For the text-containing cell, return its midpoint in [X, Y] coordinate format. 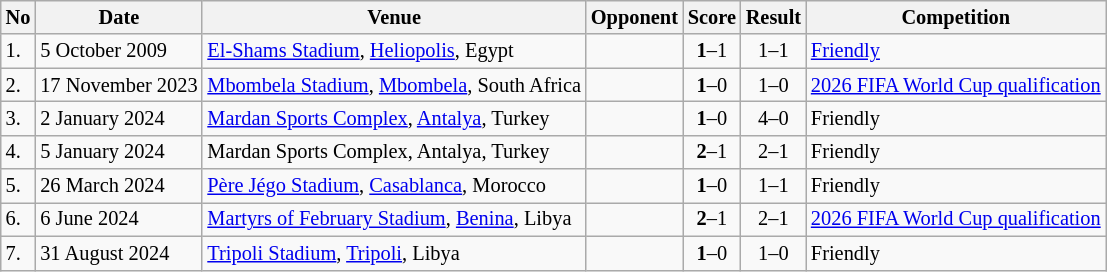
Venue [394, 17]
El-Shams Stadium, Heliopolis, Egypt [394, 51]
Martyrs of February Stadium, Benina, Libya [394, 219]
6 June 2024 [118, 219]
Opponent [634, 17]
Père Jégo Stadium, Casablanca, Morocco [394, 186]
4–0 [774, 118]
3. [18, 118]
Score [712, 17]
7. [18, 253]
17 November 2023 [118, 85]
Tripoli Stadium, Tripoli, Libya [394, 253]
Date [118, 17]
1. [18, 51]
2. [18, 85]
Competition [956, 17]
4. [18, 152]
6. [18, 219]
5 January 2024 [118, 152]
No [18, 17]
2 January 2024 [118, 118]
5 October 2009 [118, 51]
5. [18, 186]
31 August 2024 [118, 253]
Mbombela Stadium, Mbombela, South Africa [394, 85]
26 March 2024 [118, 186]
Result [774, 17]
